Find where the given text appears and provide that cell's center as [x, y] coordinate. 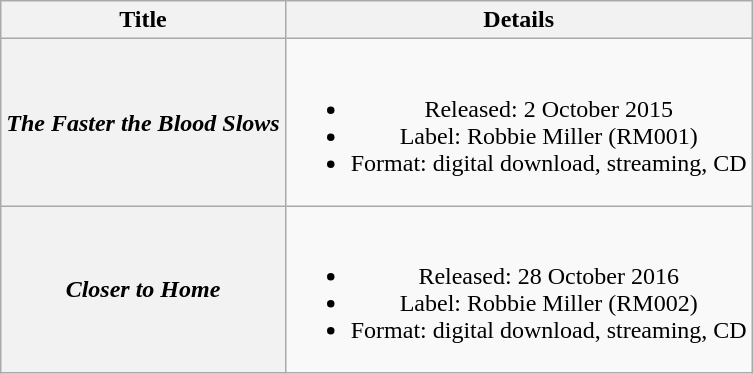
Released: 28 October 2016Label: Robbie Miller (RM002)Format: digital download, streaming, CD [518, 290]
Closer to Home [143, 290]
Details [518, 20]
Title [143, 20]
The Faster the Blood Slows [143, 122]
Released: 2 October 2015Label: Robbie Miller (RM001)Format: digital download, streaming, CD [518, 122]
